Scan for the cell matching the given text and deliver its (x, y) coordinate at center. 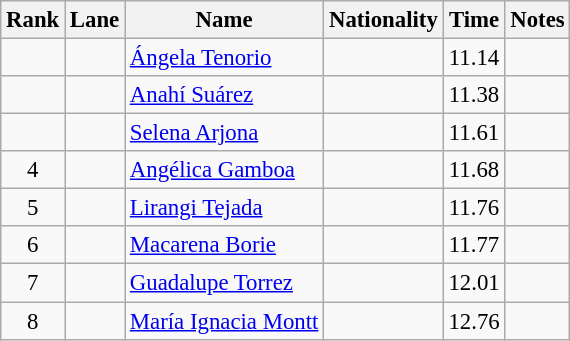
Macarena Borie (224, 245)
Rank (33, 20)
Angélica Gamboa (224, 170)
María Ignacia Montt (224, 321)
8 (33, 321)
Anahí Suárez (224, 95)
Time (474, 20)
Name (224, 20)
Lane (95, 20)
12.01 (474, 283)
Selena Arjona (224, 133)
Guadalupe Torrez (224, 283)
5 (33, 208)
11.61 (474, 133)
11.38 (474, 95)
Notes (538, 20)
4 (33, 170)
11.77 (474, 245)
11.14 (474, 58)
11.68 (474, 170)
Lirangi Tejada (224, 208)
Nationality (384, 20)
6 (33, 245)
12.76 (474, 321)
Ángela Tenorio (224, 58)
11.76 (474, 208)
7 (33, 283)
